For the text-containing cell, return its midpoint in [x, y] coordinate format. 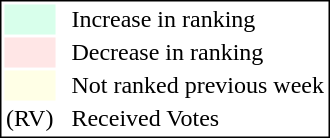
Decrease in ranking [198, 53]
Increase in ranking [198, 19]
Received Votes [198, 119]
(RV) [29, 119]
Not ranked previous week [198, 85]
